Provide the (X, Y) coordinate of the cell's center where the given text is located.  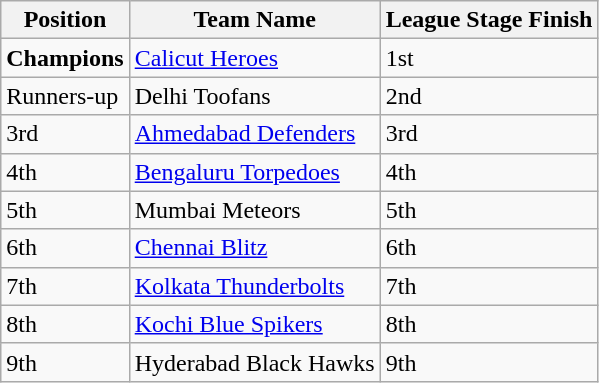
Ahmedabad Defenders (254, 134)
Runners-up (65, 96)
2nd (489, 96)
Mumbai Meteors (254, 210)
Chennai Blitz (254, 248)
Delhi Toofans (254, 96)
Champions (65, 58)
Calicut Heroes (254, 58)
Kolkata Thunderbolts (254, 286)
League Stage Finish (489, 20)
Team Name (254, 20)
Position (65, 20)
1st (489, 58)
Bengaluru Torpedoes (254, 172)
Kochi Blue Spikers (254, 324)
Hyderabad Black Hawks (254, 362)
